Provide the (x, y) coordinate of the cell's center where the given text is located.  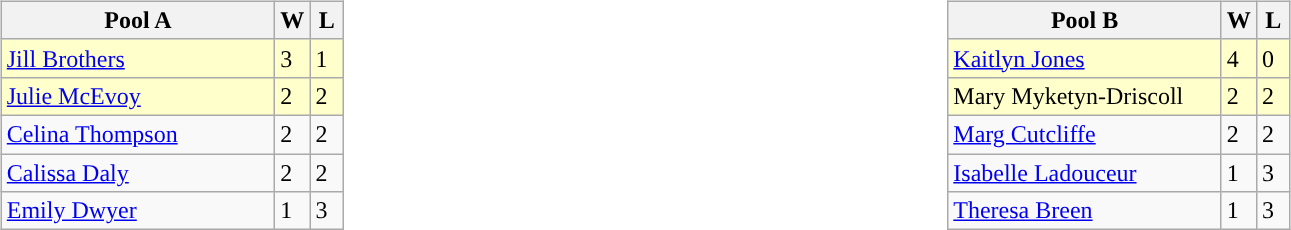
Emily Dwyer (138, 211)
Theresa Breen (1085, 211)
Pool A (138, 20)
0 (1273, 58)
Marg Cutcliffe (1085, 134)
Pool B (1085, 20)
Jill Brothers (138, 58)
Calissa Daly (138, 173)
Kaitlyn Jones (1085, 58)
Julie McEvoy (138, 96)
Isabelle Ladouceur (1085, 173)
Mary Myketyn-Driscoll (1085, 96)
4 (1238, 58)
Celina Thompson (138, 134)
